Capture the cell that displays the provided text and extract its [x, y] central coordinate. 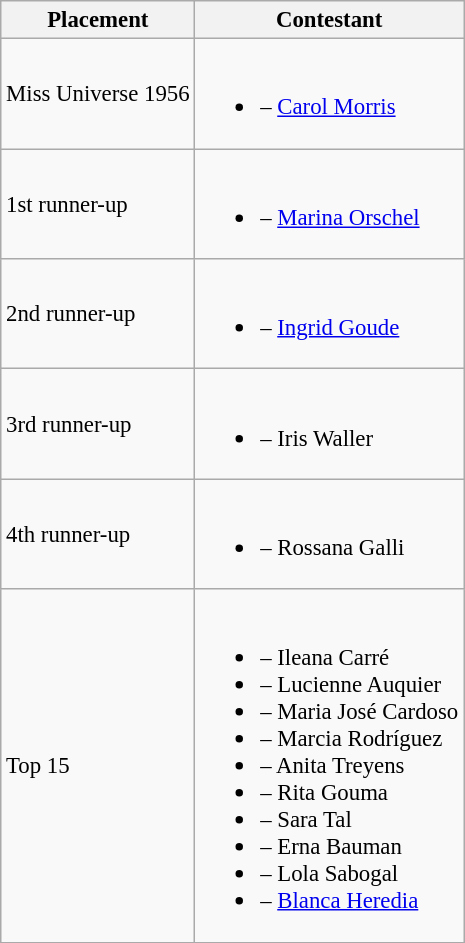
– Iris Waller [330, 424]
2nd runner-up [98, 314]
Top 15 [98, 766]
Miss Universe 1956 [98, 94]
3rd runner-up [98, 424]
– Marina Orschel [330, 204]
Placement [98, 20]
– Rossana Galli [330, 534]
– Ingrid Goude [330, 314]
– Carol Morris [330, 94]
1st runner-up [98, 204]
Contestant [330, 20]
4th runner-up [98, 534]
